Provide the (x, y) coordinate of the cell's center where the given text is located.  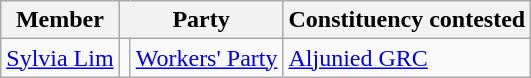
Workers' Party (206, 58)
Aljunied GRC (407, 58)
Member (60, 20)
Sylvia Lim (60, 58)
Party (201, 20)
Constituency contested (407, 20)
